Return (X, Y) of the center of cell containing provided text 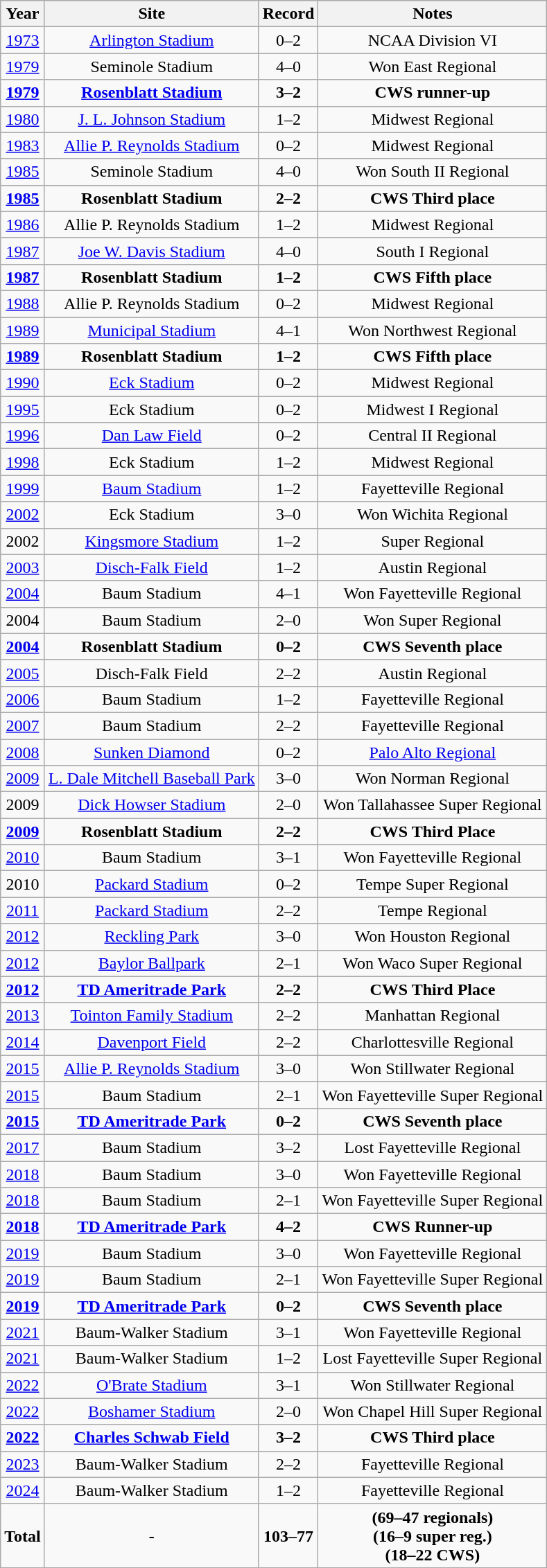
2006 (23, 699)
103–77 (288, 1535)
Won Chapel Hill Super Regional (433, 1411)
Won East Regional (433, 67)
Notes (433, 14)
Palo Alto Regional (433, 752)
Lost Fayetteville Regional (433, 1147)
- (151, 1535)
Reckling Park (151, 937)
Kingsmore Stadium (151, 541)
2003 (23, 567)
Midwest I Regional (433, 409)
Charles Schwab Field (151, 1438)
Won Super Regional (433, 620)
Won Norman Regional (433, 779)
Year (23, 14)
Record (288, 14)
Dick Howser Stadium (151, 805)
Total (23, 1535)
1986 (23, 224)
Won Waco Super Regional (433, 963)
CWS Runner-up (433, 1227)
Tointon Family Stadium (151, 1016)
Boshamer Stadium (151, 1411)
Lost Fayetteville Super Regional (433, 1359)
Arlington Stadium (151, 40)
Joe W. Davis Stadium (151, 251)
South I Regional (433, 251)
2011 (23, 910)
Central II Regional (433, 436)
2024 (23, 1490)
2008 (23, 752)
Municipal Stadium (151, 331)
1996 (23, 436)
2023 (23, 1464)
Sunken Diamond (151, 752)
Won Houston Regional (433, 937)
4–2 (288, 1227)
Won Wichita Regional (433, 515)
(69–47 regionals)(16–9 super reg.)(18–22 CWS) (433, 1535)
1983 (23, 146)
Charlottesville Regional (433, 1042)
1988 (23, 303)
Tempe Super Regional (433, 884)
1973 (23, 40)
Super Regional (433, 541)
L. Dale Mitchell Baseball Park (151, 779)
2014 (23, 1042)
O'Brate Stadium (151, 1385)
1980 (23, 119)
Won South II Regional (433, 172)
Tempe Regional (433, 910)
Dan Law Field (151, 436)
Baylor Ballpark (151, 963)
J. L. Johnson Stadium (151, 119)
2013 (23, 1016)
Won Northwest Regional (433, 331)
1998 (23, 462)
Site (151, 14)
2007 (23, 725)
2005 (23, 673)
1999 (23, 488)
NCAA Division VI (433, 40)
CWS runner-up (433, 93)
Manhattan Regional (433, 1016)
2017 (23, 1147)
Won Tallahassee Super Regional (433, 805)
1990 (23, 383)
1995 (23, 409)
Davenport Field (151, 1042)
